Locate the cell with the specified text and output its (x, y) center coordinate. 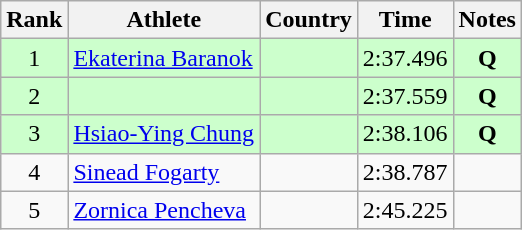
Rank (34, 20)
2:38.106 (405, 134)
2 (34, 96)
3 (34, 134)
2:45.225 (405, 210)
Time (405, 20)
Notes (487, 20)
Hsiao-Ying Chung (164, 134)
2:37.559 (405, 96)
Sinead Fogarty (164, 172)
1 (34, 58)
Athlete (164, 20)
2:38.787 (405, 172)
Zornica Pencheva (164, 210)
4 (34, 172)
2:37.496 (405, 58)
Country (309, 20)
Ekaterina Baranok (164, 58)
5 (34, 210)
